Search for the cell housing the specified text and yield its [x, y] center coordinate. 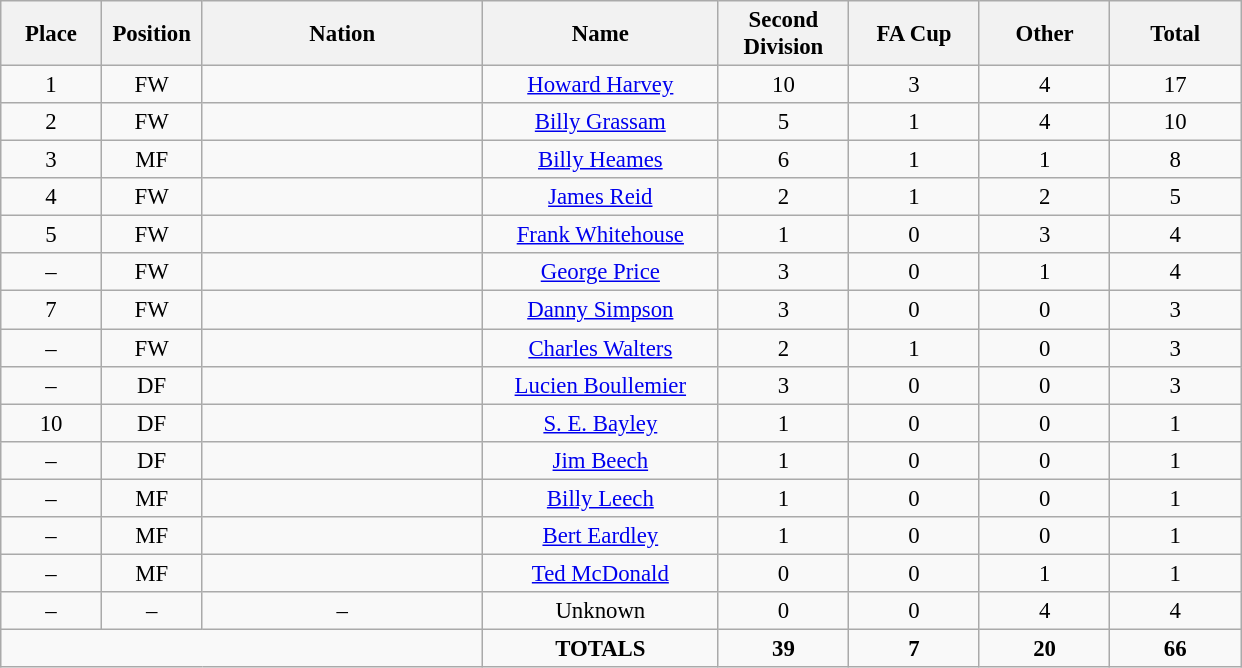
Second Division [784, 34]
20 [1044, 648]
Billy Heames [601, 160]
FA Cup [914, 34]
S. E. Bayley [601, 423]
Charles Walters [601, 348]
Other [1044, 34]
Jim Beech [601, 460]
Billy Grassam [601, 122]
Position [152, 34]
Place [52, 34]
Howard Harvey [601, 85]
66 [1176, 648]
Frank Whitehouse [601, 235]
TOTALS [601, 648]
8 [1176, 160]
39 [784, 648]
Lucien Boullemier [601, 385]
Billy Leech [601, 498]
George Price [601, 273]
Name [601, 34]
Bert Eardley [601, 536]
Nation [342, 34]
Unknown [601, 611]
James Reid [601, 197]
6 [784, 160]
Total [1176, 34]
Danny Simpson [601, 310]
17 [1176, 85]
Ted McDonald [601, 573]
